From the cell containing the given text, extract its center point as [x, y] coordinate. 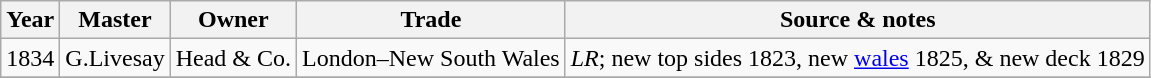
Source & notes [858, 20]
Master [115, 20]
London–New South Wales [432, 58]
Head & Co. [233, 58]
Year [30, 20]
Owner [233, 20]
G.Livesay [115, 58]
Trade [432, 20]
LR; new top sides 1823, new wales 1825, & new deck 1829 [858, 58]
1834 [30, 58]
